Capture the cell that displays the provided text and extract its [x, y] central coordinate. 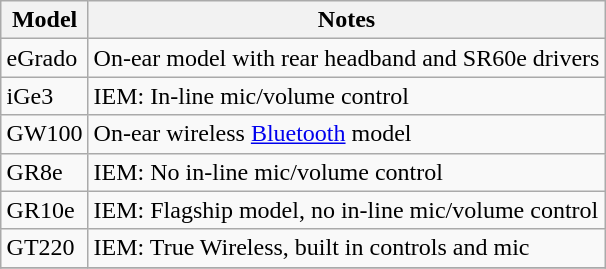
GT220 [44, 248]
iGe3 [44, 96]
IEM: In-line mic/volume control [346, 96]
Notes [346, 20]
IEM: Flagship model, no in-line mic/volume control [346, 210]
IEM: True Wireless, built in controls and mic [346, 248]
On-ear model with rear headband and SR60e drivers [346, 58]
IEM: No in-line mic/volume control [346, 172]
GW100 [44, 134]
Model [44, 20]
GR10e [44, 210]
On-ear wireless Bluetooth model [346, 134]
GR8e [44, 172]
eGrado [44, 58]
